Scan for the cell matching the given text and deliver its [X, Y] coordinate at center. 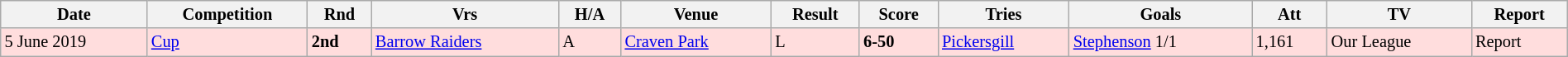
Vrs [465, 14]
Att [1290, 14]
Cup [227, 42]
Result [815, 14]
TV [1399, 14]
Rnd [339, 14]
Barrow Raiders [465, 42]
Competition [227, 14]
Goals [1161, 14]
5 June 2019 [74, 42]
Tries [1004, 14]
Our League [1399, 42]
Date [74, 14]
Pickersgill [1004, 42]
Venue [696, 14]
Craven Park [696, 42]
6-50 [898, 42]
2nd [339, 42]
L [815, 42]
Stephenson 1/1 [1161, 42]
Score [898, 14]
1,161 [1290, 42]
H/A [589, 14]
A [589, 42]
